Find where the given text appears and provide that cell's center as (x, y) coordinate. 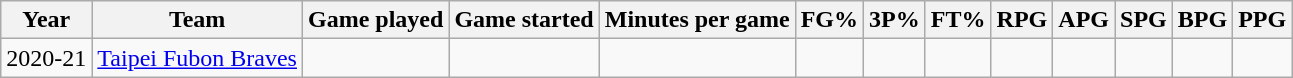
2020-21 (46, 58)
Year (46, 20)
3P% (895, 20)
BPG (1202, 20)
Game played (375, 20)
Minutes per game (697, 20)
FT% (958, 20)
APG (1084, 20)
Team (198, 20)
Taipei Fubon Braves (198, 58)
PPG (1262, 20)
FG% (829, 20)
SPG (1143, 20)
Game started (524, 20)
RPG (1022, 20)
